Return the [x, y] coordinate for the center point of the cell that contains the specified text.  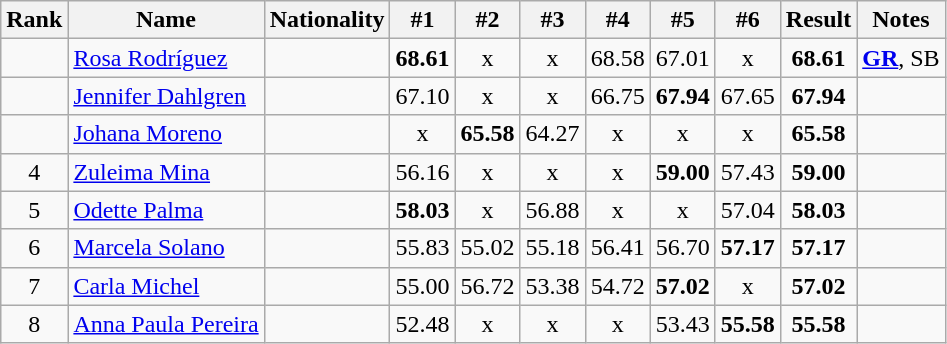
67.65 [748, 96]
56.88 [552, 210]
57.04 [748, 210]
Rosa Rodríguez [166, 58]
53.43 [682, 324]
56.41 [618, 248]
Rank [34, 20]
#5 [682, 20]
54.72 [618, 286]
67.10 [422, 96]
#4 [618, 20]
5 [34, 210]
67.01 [682, 58]
Odette Palma [166, 210]
Result [818, 20]
#2 [488, 20]
#1 [422, 20]
Name [166, 20]
52.48 [422, 324]
55.83 [422, 248]
6 [34, 248]
53.38 [552, 286]
55.18 [552, 248]
4 [34, 172]
64.27 [552, 134]
Nationality [327, 20]
GR, SB [901, 58]
Zuleima Mina [166, 172]
56.16 [422, 172]
68.58 [618, 58]
66.75 [618, 96]
Jennifer Dahlgren [166, 96]
55.02 [488, 248]
8 [34, 324]
#6 [748, 20]
56.70 [682, 248]
Carla Michel [166, 286]
7 [34, 286]
Anna Paula Pereira [166, 324]
55.00 [422, 286]
Marcela Solano [166, 248]
56.72 [488, 286]
Johana Moreno [166, 134]
57.43 [748, 172]
Notes [901, 20]
#3 [552, 20]
